For the text-containing cell, return its midpoint in (x, y) coordinate format. 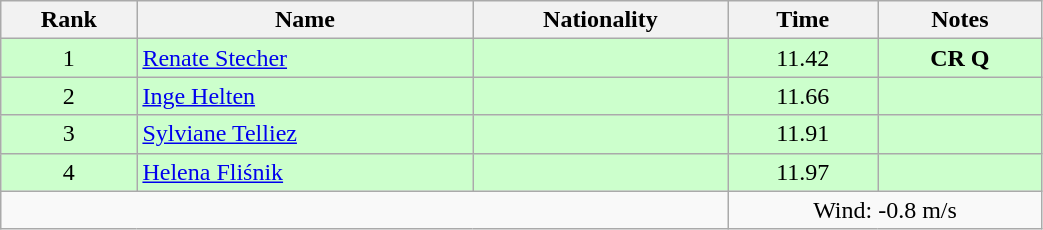
Rank (69, 20)
Wind: -0.8 m/s (885, 210)
11.42 (803, 58)
11.91 (803, 134)
Sylviane Telliez (305, 134)
Renate Stecher (305, 58)
Notes (960, 20)
11.66 (803, 96)
1 (69, 58)
3 (69, 134)
Nationality (600, 20)
CR Q (960, 58)
Helena Fliśnik (305, 172)
Inge Helten (305, 96)
Time (803, 20)
2 (69, 96)
Name (305, 20)
4 (69, 172)
11.97 (803, 172)
